From the cell containing the given text, extract its center point as [x, y] coordinate. 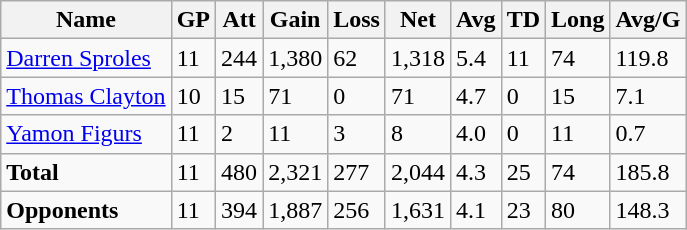
148.3 [648, 210]
Loss [357, 20]
Long [578, 20]
1,887 [296, 210]
185.8 [648, 172]
10 [193, 96]
Thomas Clayton [86, 96]
Net [418, 20]
1,380 [296, 58]
8 [418, 134]
Att [240, 20]
2 [240, 134]
119.8 [648, 58]
244 [240, 58]
4.7 [476, 96]
TD [523, 20]
480 [240, 172]
Avg/G [648, 20]
2,044 [418, 172]
Opponents [86, 210]
4.3 [476, 172]
GP [193, 20]
Darren Sproles [86, 58]
62 [357, 58]
7.1 [648, 96]
5.4 [476, 58]
23 [523, 210]
Name [86, 20]
80 [578, 210]
1,631 [418, 210]
3 [357, 134]
0.7 [648, 134]
Total [86, 172]
394 [240, 210]
Avg [476, 20]
Yamon Figurs [86, 134]
277 [357, 172]
256 [357, 210]
2,321 [296, 172]
Gain [296, 20]
4.1 [476, 210]
4.0 [476, 134]
1,318 [418, 58]
25 [523, 172]
